Determine the [X, Y] coordinate at the center of the cell enclosing the given text.  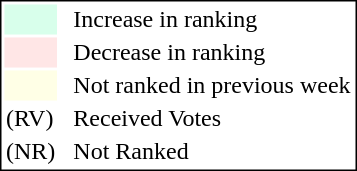
Not Ranked [212, 151]
Not ranked in previous week [212, 85]
Received Votes [212, 119]
(NR) [30, 151]
(RV) [30, 119]
Increase in ranking [212, 19]
Decrease in ranking [212, 53]
